Output the [X, Y] coordinate of the center of the cell containing the given text.  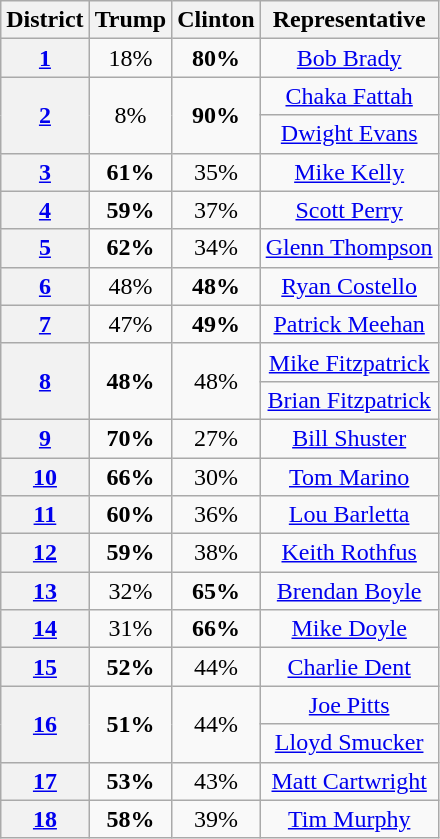
Clinton [216, 20]
35% [216, 172]
Joe Pitts [349, 705]
Lloyd Smucker [349, 743]
Trump [130, 20]
7 [45, 324]
30% [216, 477]
Dwight Evans [349, 134]
34% [216, 248]
18 [45, 819]
Tom Marino [349, 477]
60% [130, 515]
39% [216, 819]
Chaka Fattah [349, 96]
80% [216, 58]
8% [130, 115]
36% [216, 515]
90% [216, 115]
Patrick Meehan [349, 324]
1 [45, 58]
51% [130, 724]
31% [130, 629]
Bill Shuster [349, 438]
32% [130, 591]
43% [216, 781]
17 [45, 781]
Brendan Boyle [349, 591]
70% [130, 438]
16 [45, 724]
District [45, 20]
49% [216, 324]
Scott Perry [349, 210]
13 [45, 591]
Matt Cartwright [349, 781]
Lou Barletta [349, 515]
18% [130, 58]
65% [216, 591]
8 [45, 381]
Mike Fitzpatrick [349, 362]
27% [216, 438]
58% [130, 819]
62% [130, 248]
15 [45, 667]
Glenn Thompson [349, 248]
38% [216, 553]
Mike Kelly [349, 172]
11 [45, 515]
47% [130, 324]
Bob Brady [349, 58]
6 [45, 286]
Representative [349, 20]
12 [45, 553]
Brian Fitzpatrick [349, 400]
Ryan Costello [349, 286]
Keith Rothfus [349, 553]
3 [45, 172]
Tim Murphy [349, 819]
37% [216, 210]
5 [45, 248]
52% [130, 667]
10 [45, 477]
Mike Doyle [349, 629]
Charlie Dent [349, 667]
14 [45, 629]
4 [45, 210]
2 [45, 115]
61% [130, 172]
53% [130, 781]
9 [45, 438]
